For the text-containing cell, return its midpoint in [x, y] coordinate format. 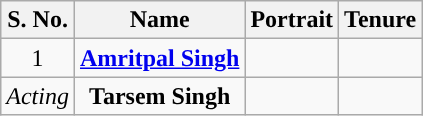
Amritpal Singh [159, 58]
Portrait [292, 20]
Acting [38, 96]
S. No. [38, 20]
Tarsem Singh [159, 96]
1 [38, 58]
Name [159, 20]
Tenure [380, 20]
